Extract the [x, y] coordinate from the center of the cell holding the provided text.  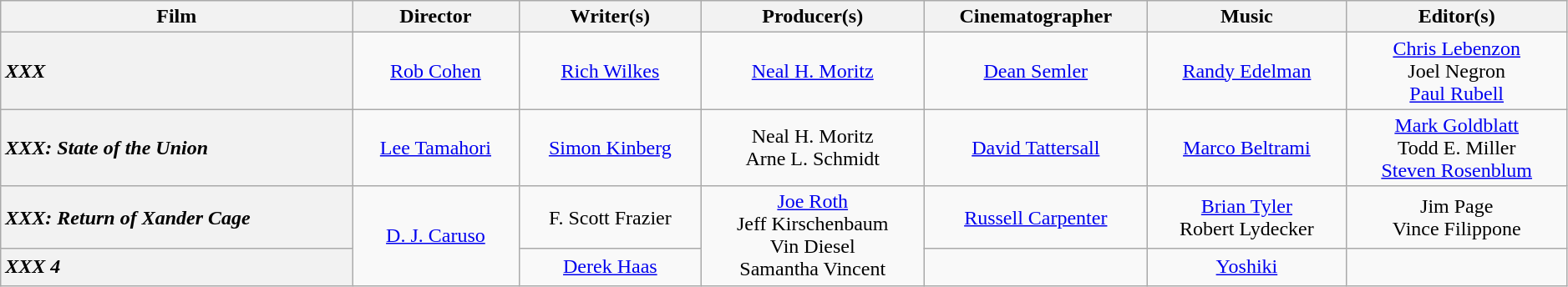
Music [1246, 17]
XXX: Return of Xander Cage [177, 217]
Simon Kinberg [610, 148]
Film [177, 17]
Mark Goldblatt Todd E. Miller Steven Rosenblum [1457, 148]
Writer(s) [610, 17]
Joe Roth Jeff Kirschenbaum Vin Diesel Samantha Vincent [813, 235]
Yoshiki [1246, 267]
Brian Tyler Robert Lydecker [1246, 217]
Randy Edelman [1246, 71]
Jim Page Vince Filippone [1457, 217]
Dean Semler [1036, 71]
Neal H. Moritz Arne L. Schmidt [813, 148]
Chris Lebenzon Joel Negron Paul Rubell [1457, 71]
Director [436, 17]
Editor(s) [1457, 17]
Marco Beltrami [1246, 148]
David Tattersall [1036, 148]
F. Scott Frazier [610, 217]
Producer(s) [813, 17]
XXX: State of the Union [177, 148]
Lee Tamahori [436, 148]
Cinematographer [1036, 17]
Rich Wilkes [610, 71]
XXX [177, 71]
D. J. Caruso [436, 235]
Rob Cohen [436, 71]
XXX 4 [177, 267]
Derek Haas [610, 267]
Russell Carpenter [1036, 217]
Neal H. Moritz [813, 71]
